Identify which cell holds the provided text, then report its [x, y] central coordinate. 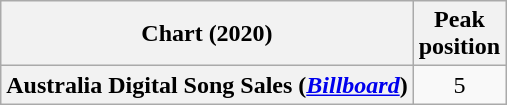
Chart (2020) [207, 34]
5 [459, 85]
Australia Digital Song Sales (Billboard) [207, 85]
Peakposition [459, 34]
